Provide the [x, y] coordinate of the cell's center where the given text is located.  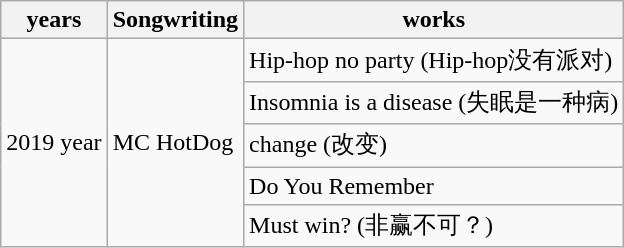
works [434, 20]
Do You Remember [434, 185]
2019 year [54, 143]
Must win? (非赢不可？) [434, 226]
years [54, 20]
Songwriting [175, 20]
Insomnia is a disease (失眠是一种病) [434, 102]
change (改变) [434, 146]
MC HotDog [175, 143]
Hip-hop no party (Hip-hop没有派对) [434, 60]
